Return the [X, Y] coordinate for the center point of the cell that contains the specified text.  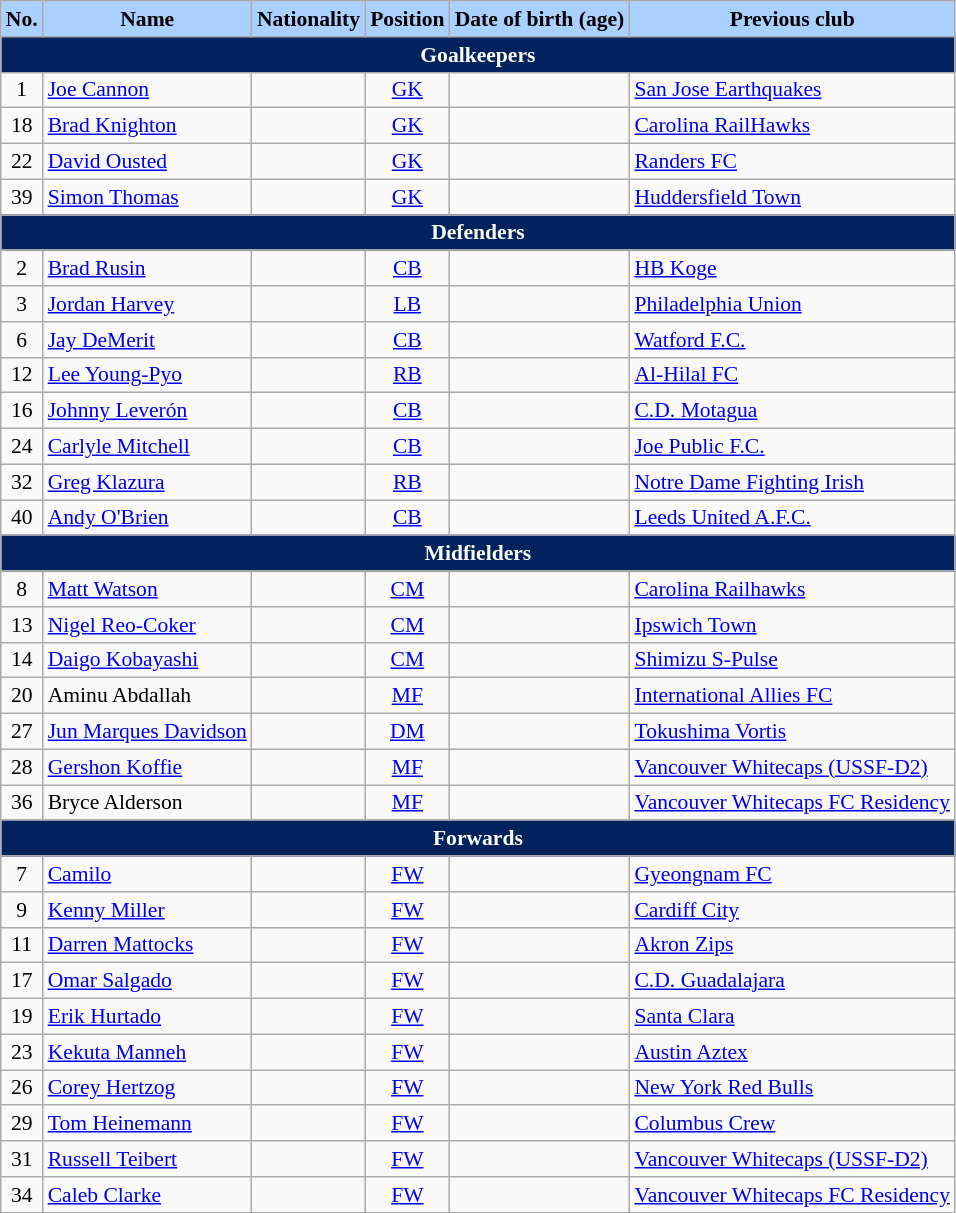
32 [22, 482]
Goalkeepers [478, 55]
Nationality [308, 19]
Jun Marques Davidson [148, 732]
Erik Hurtado [148, 1017]
8 [22, 589]
Cardiff City [792, 910]
LB [407, 304]
Darren Mattocks [148, 945]
Carolina Railhawks [792, 589]
Tokushima Vortis [792, 732]
C.D. Motagua [792, 411]
Watford F.C. [792, 340]
Name [148, 19]
Date of birth (age) [540, 19]
31 [22, 1159]
9 [22, 910]
Position [407, 19]
13 [22, 625]
Ipswich Town [792, 625]
Forwards [478, 839]
40 [22, 518]
39 [22, 197]
San Jose Earthquakes [792, 90]
3 [22, 304]
Jordan Harvey [148, 304]
16 [22, 411]
Leeds United A.F.C. [792, 518]
Gershon Koffie [148, 767]
Austin Aztex [792, 1052]
Santa Clara [792, 1017]
29 [22, 1124]
23 [22, 1052]
HB Koge [792, 269]
Tom Heinemann [148, 1124]
Randers FC [792, 162]
Camilo [148, 874]
David Ousted [148, 162]
Gyeongnam FC [792, 874]
Notre Dame Fighting Irish [792, 482]
Bryce Alderson [148, 803]
20 [22, 696]
Joe Public F.C. [792, 447]
Johnny Leverón [148, 411]
14 [22, 660]
Carolina RailHawks [792, 126]
12 [22, 375]
7 [22, 874]
28 [22, 767]
Carlyle Mitchell [148, 447]
Caleb Clarke [148, 1195]
Al-Hilal FC [792, 375]
Kenny Miller [148, 910]
Nigel Reo-Coker [148, 625]
19 [22, 1017]
Previous club [792, 19]
Akron Zips [792, 945]
36 [22, 803]
11 [22, 945]
Defenders [478, 233]
27 [22, 732]
Brad Rusin [148, 269]
Lee Young-Pyo [148, 375]
Philadelphia Union [792, 304]
2 [22, 269]
Huddersfield Town [792, 197]
International Allies FC [792, 696]
Greg Klazura [148, 482]
Corey Hertzog [148, 1088]
1 [22, 90]
17 [22, 981]
22 [22, 162]
New York Red Bulls [792, 1088]
18 [22, 126]
Kekuta Manneh [148, 1052]
Russell Teibert [148, 1159]
Omar Salgado [148, 981]
Shimizu S-Pulse [792, 660]
Simon Thomas [148, 197]
26 [22, 1088]
34 [22, 1195]
Daigo Kobayashi [148, 660]
Jay DeMerit [148, 340]
24 [22, 447]
Joe Cannon [148, 90]
Midfielders [478, 554]
DM [407, 732]
Brad Knighton [148, 126]
6 [22, 340]
Columbus Crew [792, 1124]
Andy O'Brien [148, 518]
Matt Watson [148, 589]
C.D. Guadalajara [792, 981]
No. [22, 19]
Aminu Abdallah [148, 696]
